Find where the given text appears and provide that cell's center as (x, y) coordinate. 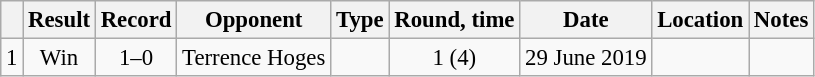
29 June 2019 (586, 58)
Notes (782, 20)
Result (60, 20)
Win (60, 58)
Record (136, 20)
Date (586, 20)
Terrence Hoges (254, 58)
1–0 (136, 58)
Round, time (454, 20)
Opponent (254, 20)
Type (360, 20)
1 (4) (454, 58)
1 (12, 58)
Location (700, 20)
